Locate the cell with the specified text and output its (X, Y) center coordinate. 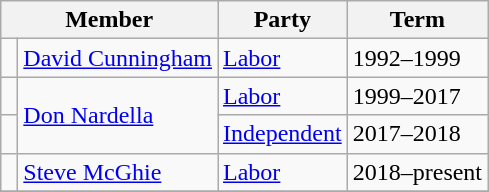
Independent (283, 134)
Term (417, 20)
1992–1999 (417, 58)
Don Nardella (118, 115)
David Cunningham (118, 58)
Party (283, 20)
Member (110, 20)
Steve McGhie (118, 172)
2017–2018 (417, 134)
2018–present (417, 172)
1999–2017 (417, 96)
